Locate the cell with the specified text and output its (X, Y) center coordinate. 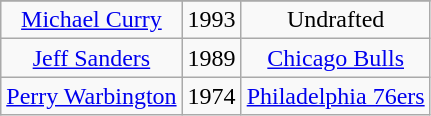
Undrafted (336, 20)
1993 (212, 20)
Michael Curry (92, 20)
1989 (212, 58)
Chicago Bulls (336, 58)
Perry Warbington (92, 96)
Jeff Sanders (92, 58)
1974 (212, 96)
Philadelphia 76ers (336, 96)
